Return [x, y] of the center of cell containing provided text 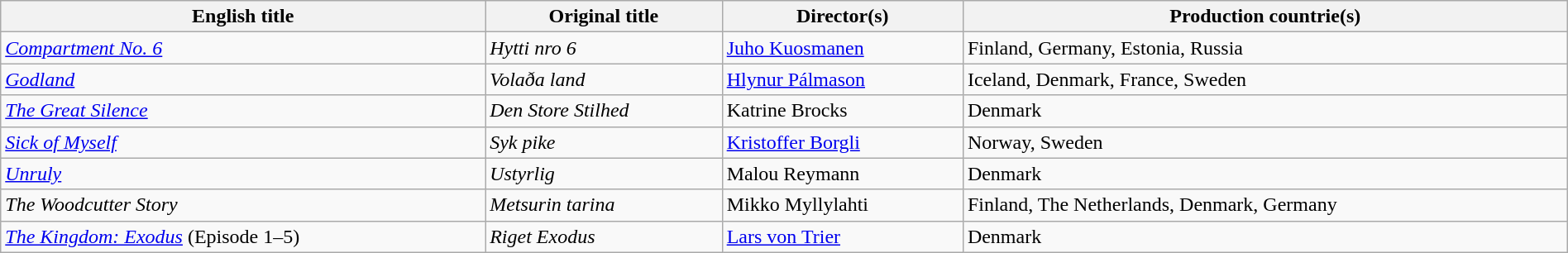
Hlynur Pálmason [842, 79]
The Great Silence [243, 111]
Hytti nro 6 [604, 48]
Unruly [243, 174]
Kristoffer Borgli [842, 142]
Metsurin tarina [604, 205]
Syk pike [604, 142]
Compartment No. 6 [243, 48]
Director(s) [842, 17]
The Kingdom: Exodus (Episode 1–5) [243, 236]
Production countrie(s) [1265, 17]
The Woodcutter Story [243, 205]
Katrine Brocks [842, 111]
Ustyrlig [604, 174]
Iceland, Denmark, France, Sweden [1265, 79]
Norway, Sweden [1265, 142]
Finland, Germany, Estonia, Russia [1265, 48]
Den Store Stilhed [604, 111]
Sick of Myself [243, 142]
Juho Kuosmanen [842, 48]
Volaða land [604, 79]
Riget Exodus [604, 236]
Godland [243, 79]
Original title [604, 17]
Mikko Myllylahti [842, 205]
Finland, The Netherlands, Denmark, Germany [1265, 205]
English title [243, 17]
Malou Reymann [842, 174]
Lars von Trier [842, 236]
